Return (X, Y) of the center of cell containing provided text 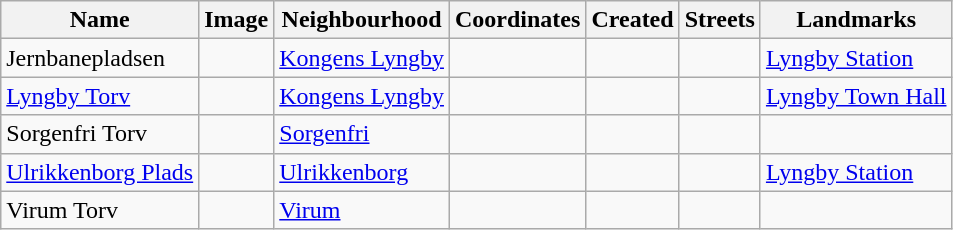
Jernbanepladsen (100, 58)
Virum (362, 210)
Lyngby Torv (100, 96)
Name (100, 20)
Lyngby Town Hall (856, 96)
Virum Torv (100, 210)
Sorgenfri Torv (100, 134)
Neighbourhood (362, 20)
Image (236, 20)
Sorgenfri (362, 134)
Coordinates (517, 20)
Streets (720, 20)
Landmarks (856, 20)
Ulrikkenborg Plads (100, 172)
Created (632, 20)
Ulrikkenborg (362, 172)
